Scan for the cell matching the given text and deliver its [X, Y] coordinate at center. 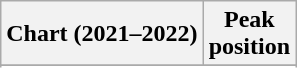
Chart (2021–2022) [102, 34]
Peakposition [249, 34]
